Return the (x, y) coordinate for the center point of the cell that contains the specified text.  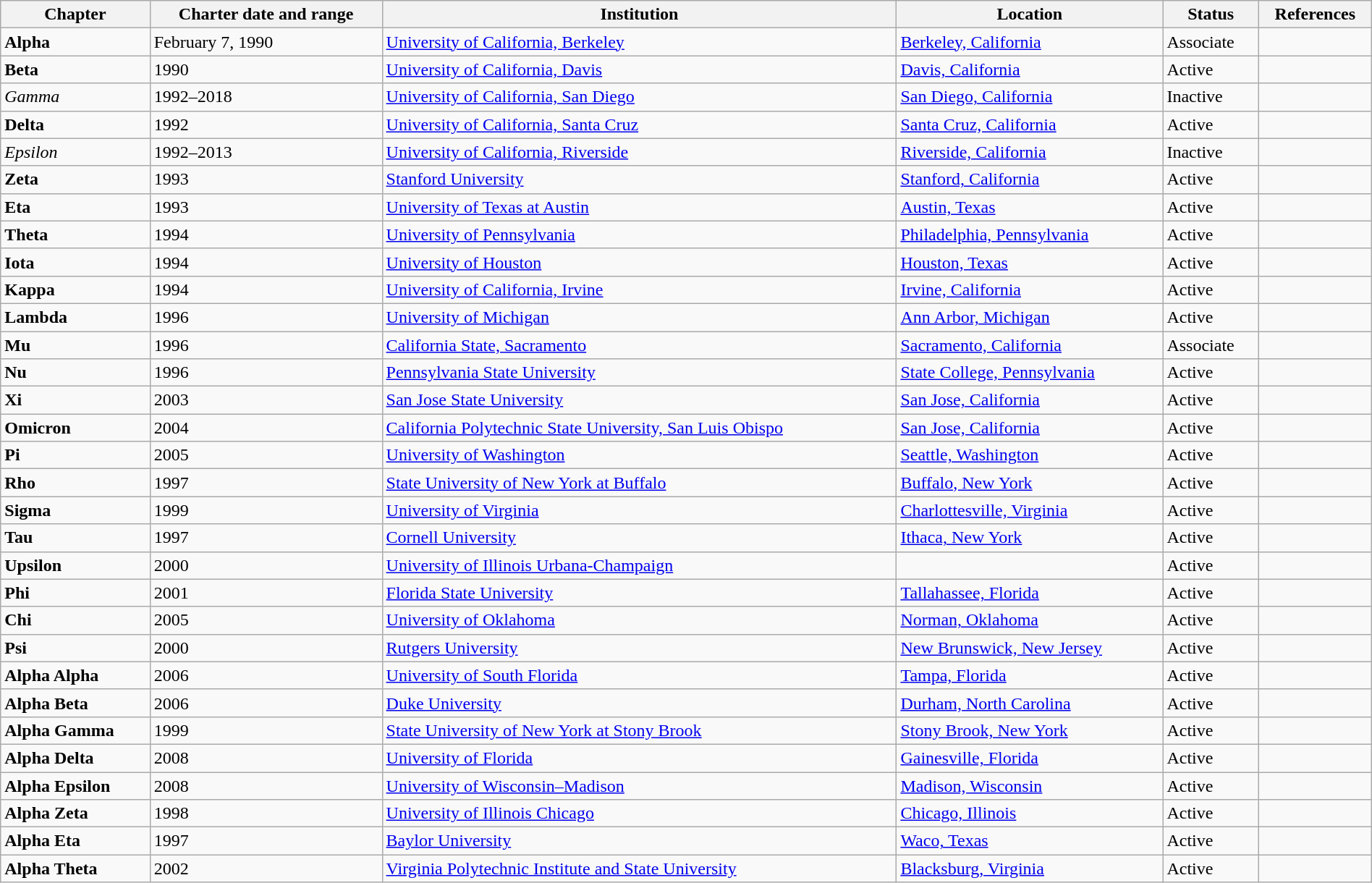
Alpha Eta (75, 841)
Alpha Delta (75, 758)
Rutgers University (640, 648)
Alpha Theta (75, 869)
2002 (266, 869)
Psi (75, 648)
Alpha (75, 42)
New Brunswick, New Jersey (1030, 648)
Santa Cruz, California (1030, 124)
University of Oklahoma (640, 620)
Tampa, Florida (1030, 675)
Chapter (75, 14)
University of California, Berkeley (640, 42)
Kappa (75, 290)
Delta (75, 124)
Chi (75, 620)
Gainesville, Florida (1030, 758)
Alpha Epsilon (75, 785)
1992 (266, 124)
Cornell University (640, 538)
State College, Pennsylvania (1030, 373)
Ithaca, New York (1030, 538)
Theta (75, 235)
Iota (75, 262)
Location (1030, 14)
University of Washington (640, 455)
Alpha Beta (75, 703)
San Diego, California (1030, 97)
1990 (266, 69)
State University of New York at Stony Brook (640, 730)
University of California, Riverside (640, 152)
Berkeley, California (1030, 42)
University of California, San Diego (640, 97)
Epsilon (75, 152)
Alpha Gamma (75, 730)
Blacksburg, Virginia (1030, 869)
University of California, Irvine (640, 290)
Irvine, California (1030, 290)
Upsilon (75, 565)
Virginia Polytechnic Institute and State University (640, 869)
Tallahassee, Florida (1030, 593)
Seattle, Washington (1030, 455)
2003 (266, 400)
Florida State University (640, 593)
Sigma (75, 510)
Madison, Wisconsin (1030, 785)
Philadelphia, Pennsylvania (1030, 235)
University of Virginia (640, 510)
Austin, Texas (1030, 207)
University of California, Davis (640, 69)
California State, Sacramento (640, 345)
Status (1211, 14)
Stanford University (640, 179)
Nu (75, 373)
Alpha Zeta (75, 814)
Norman, Oklahoma (1030, 620)
1992–2018 (266, 97)
State University of New York at Buffalo (640, 483)
1998 (266, 814)
Durham, North Carolina (1030, 703)
University of Houston (640, 262)
San Jose State University (640, 400)
Stanford, California (1030, 179)
Sacramento, California (1030, 345)
Zeta (75, 179)
2001 (266, 593)
Charter date and range (266, 14)
Institution (640, 14)
Rho (75, 483)
Eta (75, 207)
Beta (75, 69)
Charlottesville, Virginia (1030, 510)
Baylor University (640, 841)
University of Wisconsin–Madison (640, 785)
Xi (75, 400)
Buffalo, New York (1030, 483)
University of California, Santa Cruz (640, 124)
References (1315, 14)
Waco, Texas (1030, 841)
Phi (75, 593)
Duke University (640, 703)
Stony Brook, New York (1030, 730)
February 7, 1990 (266, 42)
Gamma (75, 97)
Omicron (75, 428)
Chicago, Illinois (1030, 814)
Tau (75, 538)
Alpha Alpha (75, 675)
2004 (266, 428)
University of South Florida (640, 675)
University of Texas at Austin (640, 207)
Mu (75, 345)
Pennsylvania State University (640, 373)
Pi (75, 455)
Lambda (75, 317)
California Polytechnic State University, San Luis Obispo (640, 428)
University of Michigan (640, 317)
University of Illinois Chicago (640, 814)
Riverside, California (1030, 152)
Ann Arbor, Michigan (1030, 317)
University of Pennsylvania (640, 235)
University of Florida (640, 758)
Davis, California (1030, 69)
Houston, Texas (1030, 262)
University of Illinois Urbana-Champaign (640, 565)
1992–2013 (266, 152)
